Return the [X, Y] coordinate for the center point of the cell that contains the specified text.  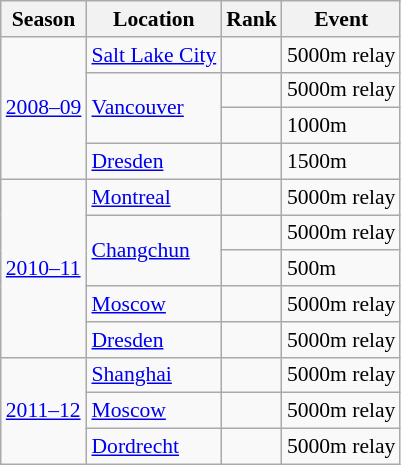
2008–09 [44, 108]
Rank [252, 19]
Season [44, 19]
1000m [342, 126]
Salt Lake City [154, 55]
Dordrecht [154, 447]
Changchun [154, 250]
2010–11 [44, 268]
Shanghai [154, 375]
2011–12 [44, 410]
Event [342, 19]
1500m [342, 162]
Location [154, 19]
Montreal [154, 197]
500m [342, 269]
Vancouver [154, 108]
